Detect which cell encompasses the target text, then output its [X, Y] center coordinate. 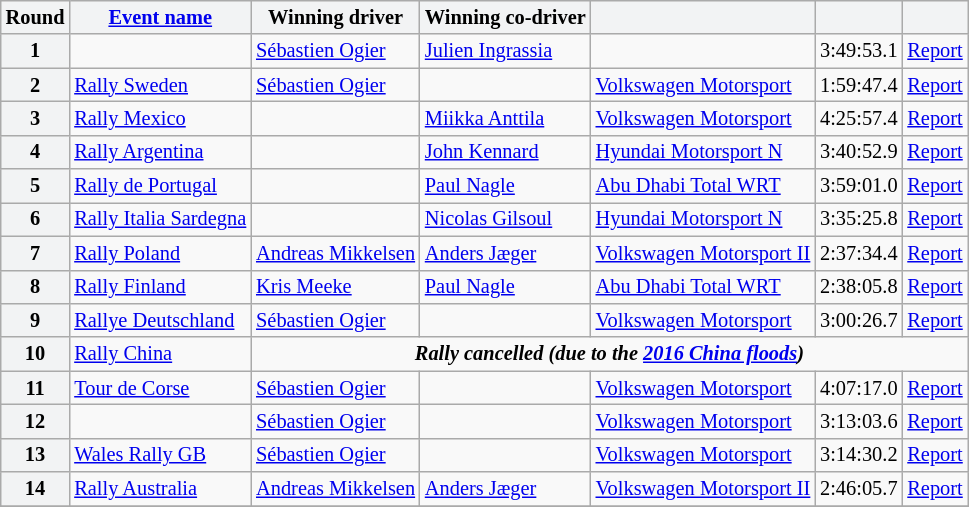
Rally Argentina [160, 152]
Rallye Deutschland [160, 320]
3:13:03.6 [858, 421]
9 [36, 320]
3:59:01.0 [858, 186]
3 [36, 118]
12 [36, 421]
13 [36, 455]
4:07:17.0 [858, 388]
Rally China [160, 354]
5 [36, 186]
8 [36, 287]
3:49:53.1 [858, 51]
Rally Finland [160, 287]
Rally Italia Sardegna [160, 219]
Julien Ingrassia [506, 51]
Winning driver [336, 17]
Rally Australia [160, 489]
2 [36, 85]
Rally de Portugal [160, 186]
Nicolas Gilsoul [506, 219]
Rally Sweden [160, 85]
Event name [160, 17]
11 [36, 388]
3:35:25.8 [858, 219]
Rally cancelled (due to the 2016 China floods) [609, 354]
7 [36, 253]
Rally Poland [160, 253]
Rally Mexico [160, 118]
1:59:47.4 [858, 85]
3:14:30.2 [858, 455]
6 [36, 219]
3:00:26.7 [858, 320]
2:37:34.4 [858, 253]
4:25:57.4 [858, 118]
2:46:05.7 [858, 489]
Round [36, 17]
Miikka Anttila [506, 118]
Kris Meeke [336, 287]
Wales Rally GB [160, 455]
10 [36, 354]
14 [36, 489]
John Kennard [506, 152]
2:38:05.8 [858, 287]
3:40:52.9 [858, 152]
1 [36, 51]
Winning co-driver [506, 17]
4 [36, 152]
Tour de Corse [160, 388]
